From the cell containing the given text, extract its center point as (X, Y) coordinate. 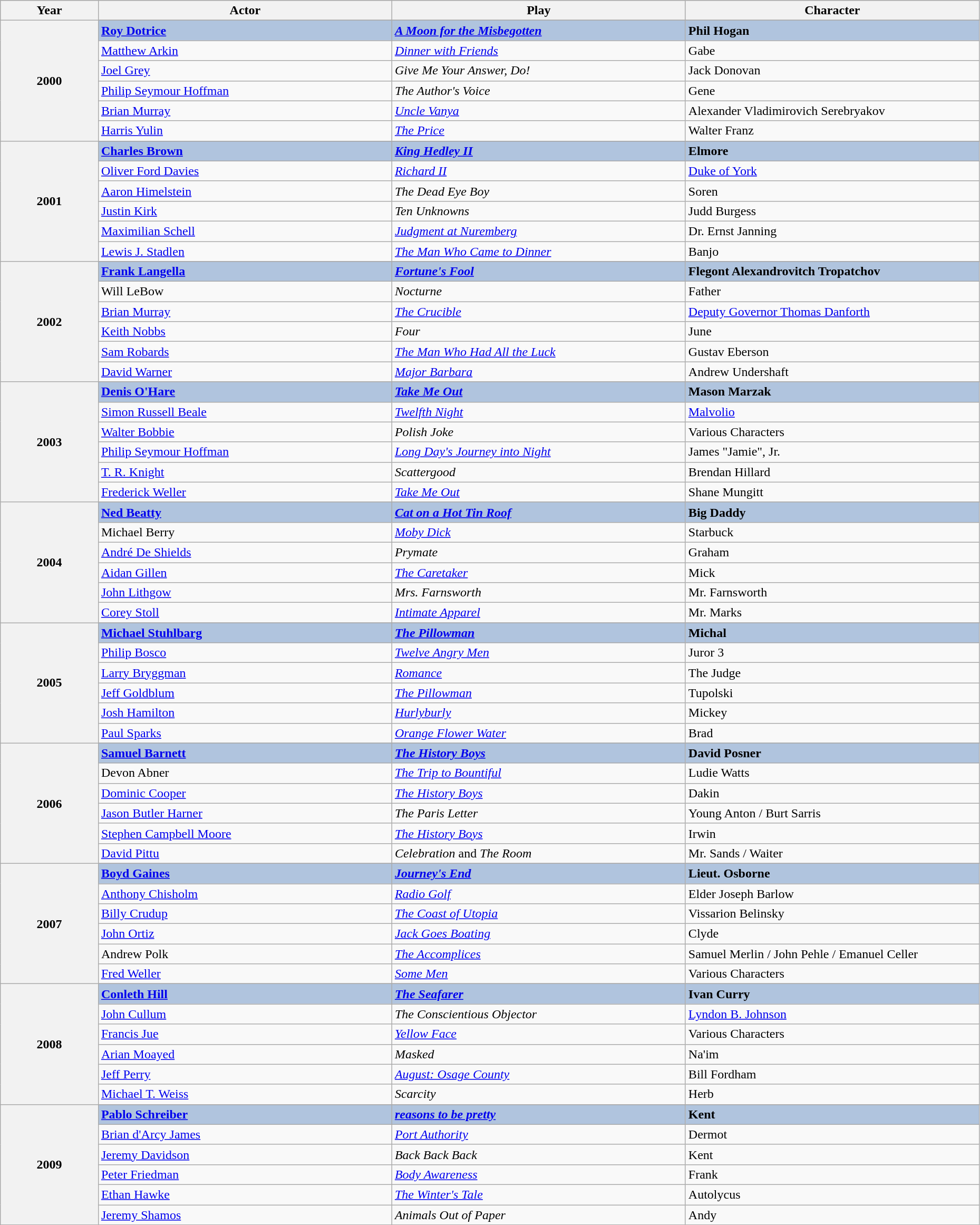
T. R. Knight (245, 472)
The Coast of Utopia (539, 914)
The Conscientious Objector (539, 1014)
Michael Stuhlbarg (245, 633)
Brian d'Arcy James (245, 1134)
2000 (50, 81)
Stephen Campbell Moore (245, 833)
Romance (539, 673)
Play (539, 11)
Ivan Curry (832, 994)
Ethan Hawke (245, 1194)
Frank Langella (245, 272)
Harris Yulin (245, 131)
Scattergood (539, 472)
Tupolski (832, 693)
Malvolio (832, 412)
Phil Hogan (832, 31)
Elmore (832, 151)
Journey's End (539, 873)
Hurlyburly (539, 713)
Duke of York (832, 171)
Dinner with Friends (539, 51)
Francis Jue (245, 1034)
2001 (50, 201)
Fortune's Fool (539, 272)
Boyd Gaines (245, 873)
Mr. Marks (832, 613)
Scarcity (539, 1094)
Back Back Back (539, 1154)
Father (832, 292)
Some Men (539, 974)
2003 (50, 442)
Josh Hamilton (245, 713)
Intimate Apparel (539, 613)
Mr. Farnsworth (832, 593)
2005 (50, 683)
Jeff Perry (245, 1074)
Jeremy Davidson (245, 1154)
David Posner (832, 753)
Major Barbara (539, 372)
Radio Golf (539, 894)
Character (832, 11)
2009 (50, 1164)
Nocturne (539, 292)
Deputy Governor Thomas Danforth (832, 312)
Judgment at Nuremberg (539, 231)
Port Authority (539, 1134)
Ten Unknowns (539, 211)
Jack Goes Boating (539, 934)
Will LeBow (245, 292)
Twelve Angry Men (539, 653)
Mason Marzak (832, 392)
Alexander Vladimirovich Serebryakov (832, 111)
Sam Robards (245, 352)
Fred Weller (245, 974)
Jack Donovan (832, 71)
2002 (50, 322)
Year (50, 11)
Uncle Vanya (539, 111)
Flegont Alexandrovitch Tropatchov (832, 272)
Actor (245, 11)
Michael Berry (245, 532)
The Trip to Bountiful (539, 773)
Vissarion Belinsky (832, 914)
Polish Joke (539, 432)
André De Shields (245, 552)
The Paris Letter (539, 813)
Elder Joseph Barlow (832, 894)
The Man Who Came to Dinner (539, 252)
Samuel Merlin / John Pehle / Emanuel Celler (832, 954)
Denis O'Hare (245, 392)
Frederick Weller (245, 492)
Conleth Hill (245, 994)
The Price (539, 131)
Andy (832, 1214)
2007 (50, 923)
Walter Franz (832, 131)
The Crucible (539, 312)
Gustav Eberson (832, 352)
Moby Dick (539, 532)
Lieut. Osborne (832, 873)
Herb (832, 1094)
reasons to be pretty (539, 1114)
Larry Bryggman (245, 673)
Long Day's Journey into Night (539, 452)
David Pittu (245, 853)
Justin Kirk (245, 211)
Pablo Schreiber (245, 1114)
Michael T. Weiss (245, 1094)
Prymate (539, 552)
Soren (832, 191)
Ned Beatty (245, 512)
Jason Butler Harner (245, 813)
Mick (832, 572)
The Accomplices (539, 954)
Body Awareness (539, 1174)
Anthony Chisholm (245, 894)
Starbuck (832, 532)
Cat on a Hot Tin Roof (539, 512)
King Hedley II (539, 151)
Lewis J. Stadlen (245, 252)
Dakin (832, 793)
Philip Bosco (245, 653)
Oliver Ford Davies (245, 171)
Graham (832, 552)
Lyndon B. Johnson (832, 1014)
Brad (832, 733)
Give Me Your Answer, Do! (539, 71)
2006 (50, 803)
Animals Out of Paper (539, 1214)
Andrew Polk (245, 954)
The Dead Eye Boy (539, 191)
Michal (832, 633)
Na'im (832, 1054)
John Ortiz (245, 934)
Masked (539, 1054)
Andrew Undershaft (832, 372)
Maximilian Schell (245, 231)
2008 (50, 1044)
Mrs. Farnsworth (539, 593)
Arian Moayed (245, 1054)
Matthew Arkin (245, 51)
Gabe (832, 51)
Billy Crudup (245, 914)
Celebration and The Room (539, 853)
Dr. Ernst Janning (832, 231)
The Author's Voice (539, 91)
Devon Abner (245, 773)
Aaron Himelstein (245, 191)
The Winter's Tale (539, 1194)
Walter Bobbie (245, 432)
Jeremy Shamos (245, 1214)
Irwin (832, 833)
Ludie Watts (832, 773)
June (832, 332)
John Cullum (245, 1014)
David Warner (245, 372)
Peter Friedman (245, 1174)
Joel Grey (245, 71)
John Lithgow (245, 593)
Paul Sparks (245, 733)
Banjo (832, 252)
Brendan Hillard (832, 472)
Dominic Cooper (245, 793)
Young Anton / Burt Sarris (832, 813)
2004 (50, 562)
Big Daddy (832, 512)
Shane Mungitt (832, 492)
Orange Flower Water (539, 733)
Charles Brown (245, 151)
Dermot (832, 1134)
Keith Nobbs (245, 332)
Twelfth Night (539, 412)
Yellow Face (539, 1034)
August: Osage County (539, 1074)
A Moon for the Misbegotten (539, 31)
The Seafarer (539, 994)
The Caretaker (539, 572)
Clyde (832, 934)
Mickey (832, 713)
Jeff Goldblum (245, 693)
Autolycus (832, 1194)
Judd Burgess (832, 211)
Four (539, 332)
Roy Dotrice (245, 31)
The Judge (832, 673)
Aidan Gillen (245, 572)
Corey Stoll (245, 613)
Gene (832, 91)
Simon Russell Beale (245, 412)
James "Jamie", Jr. (832, 452)
Samuel Barnett (245, 753)
Bill Fordham (832, 1074)
The Man Who Had All the Luck (539, 352)
Frank (832, 1174)
Mr. Sands / Waiter (832, 853)
Richard II (539, 171)
Juror 3 (832, 653)
